Detect which cell encompasses the target text, then output its [x, y] center coordinate. 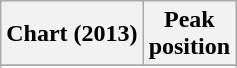
Chart (2013) [72, 34]
Peakposition [189, 34]
